Capture the cell that displays the provided text and extract its [x, y] central coordinate. 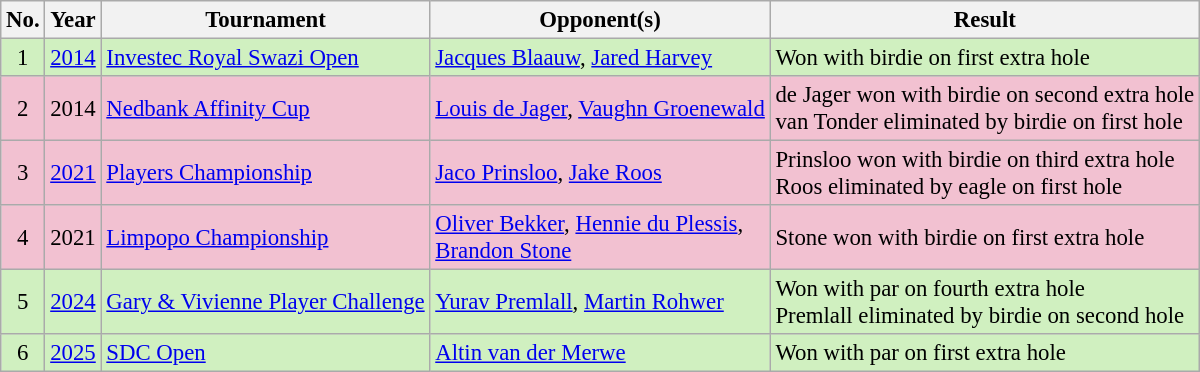
de Jager won with birdie on second extra holevan Tonder eliminated by birdie on first hole [984, 108]
6 [23, 353]
Louis de Jager, Vaughn Groenewald [600, 108]
2025 [73, 353]
3 [23, 174]
Prinsloo won with birdie on third extra holeRoos eliminated by eagle on first hole [984, 174]
4 [23, 238]
Oliver Bekker, Hennie du Plessis, Brandon Stone [600, 238]
Won with par on fourth extra holePremlall eliminated by birdie on second hole [984, 302]
Won with birdie on first extra hole [984, 58]
5 [23, 302]
Opponent(s) [600, 20]
Stone won with birdie on first extra hole [984, 238]
Players Championship [266, 174]
Gary & Vivienne Player Challenge [266, 302]
Nedbank Affinity Cup [266, 108]
Won with par on first extra hole [984, 353]
Yurav Premlall, Martin Rohwer [600, 302]
2 [23, 108]
Jaco Prinsloo, Jake Roos [600, 174]
Altin van der Merwe [600, 353]
Year [73, 20]
Tournament [266, 20]
Investec Royal Swazi Open [266, 58]
No. [23, 20]
Result [984, 20]
Jacques Blaauw, Jared Harvey [600, 58]
2024 [73, 302]
Limpopo Championship [266, 238]
SDC Open [266, 353]
1 [23, 58]
